Locate the cell with the specified text and output its (X, Y) center coordinate. 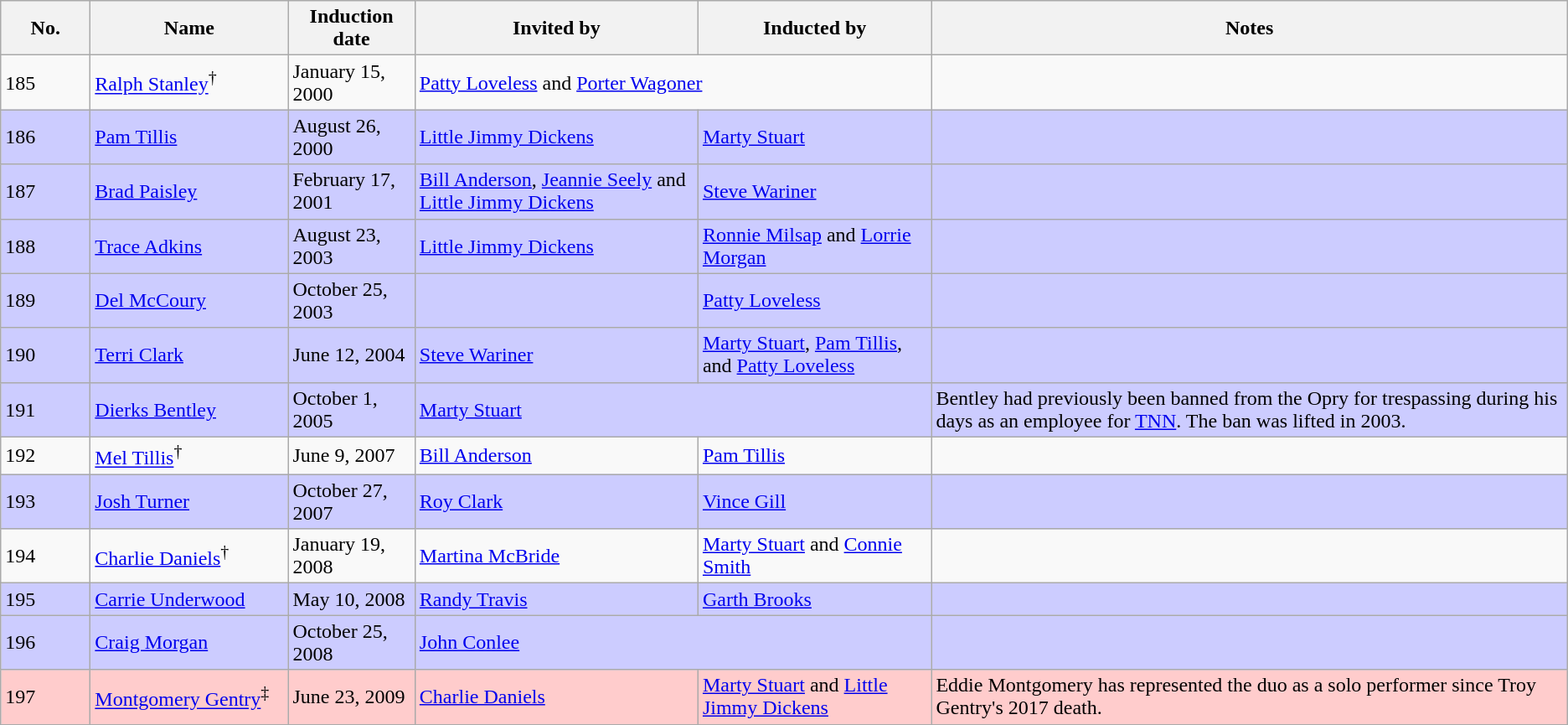
October 1, 2005 (352, 409)
Notes (1250, 28)
193 (45, 501)
192 (45, 456)
October 27, 2007 (352, 501)
Patty Loveless and Porter Wagoner (673, 82)
John Conlee (673, 642)
Terri Clark (189, 355)
188 (45, 246)
Ronnie Milsap and Lorrie Morgan (814, 246)
195 (45, 599)
Carrie Underwood (189, 599)
196 (45, 642)
Name (189, 28)
194 (45, 557)
June 9, 2007 (352, 456)
Marty Stuart, Pam Tillis, and Patty Loveless (814, 355)
Charlie Daniels (556, 697)
October 25, 2008 (352, 642)
185 (45, 82)
May 10, 2008 (352, 599)
Randy Travis (556, 599)
Ralph Stanley† (189, 82)
Martina McBride (556, 557)
August 26, 2000 (352, 137)
Patty Loveless (814, 300)
Eddie Montgomery has represented the duo as a solo performer since Troy Gentry's 2017 death. (1250, 697)
Montgomery Gentry‡ (189, 697)
October 25, 2003 (352, 300)
Mel Tillis† (189, 456)
June 23, 2009 (352, 697)
January 19, 2008 (352, 557)
January 15, 2000 (352, 82)
Vince Gill (814, 501)
Bentley had previously been banned from the Opry for trespassing during his days as an employee for TNN. The ban was lifted in 2003. (1250, 409)
Roy Clark (556, 501)
Dierks Bentley (189, 409)
February 17, 2001 (352, 191)
August 23, 2003 (352, 246)
Del McCoury (189, 300)
Induction date (352, 28)
Trace Adkins (189, 246)
June 12, 2004 (352, 355)
190 (45, 355)
Garth Brooks (814, 599)
Bill Anderson, Jeannie Seely and Little Jimmy Dickens (556, 191)
Brad Paisley (189, 191)
Marty Stuart and Connie Smith (814, 557)
Inducted by (814, 28)
191 (45, 409)
Josh Turner (189, 501)
Bill Anderson (556, 456)
Marty Stuart and Little Jimmy Dickens (814, 697)
No. (45, 28)
Charlie Daniels† (189, 557)
Invited by (556, 28)
187 (45, 191)
189 (45, 300)
197 (45, 697)
Craig Morgan (189, 642)
186 (45, 137)
